Scan for the cell matching the given text and deliver its (X, Y) coordinate at center. 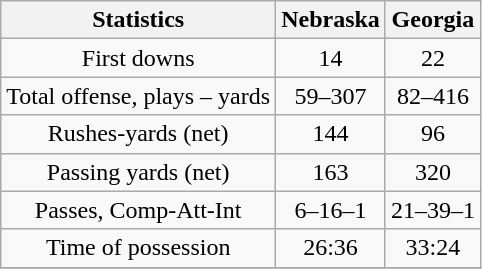
144 (331, 134)
Statistics (138, 20)
Time of possession (138, 248)
82–416 (432, 96)
33:24 (432, 248)
26:36 (331, 248)
6–16–1 (331, 210)
21–39–1 (432, 210)
Total offense, plays – yards (138, 96)
Nebraska (331, 20)
163 (331, 172)
Passing yards (net) (138, 172)
Rushes-yards (net) (138, 134)
96 (432, 134)
Georgia (432, 20)
59–307 (331, 96)
14 (331, 58)
22 (432, 58)
First downs (138, 58)
Passes, Comp-Att-Int (138, 210)
320 (432, 172)
